Capture the cell that displays the provided text and extract its [X, Y] central coordinate. 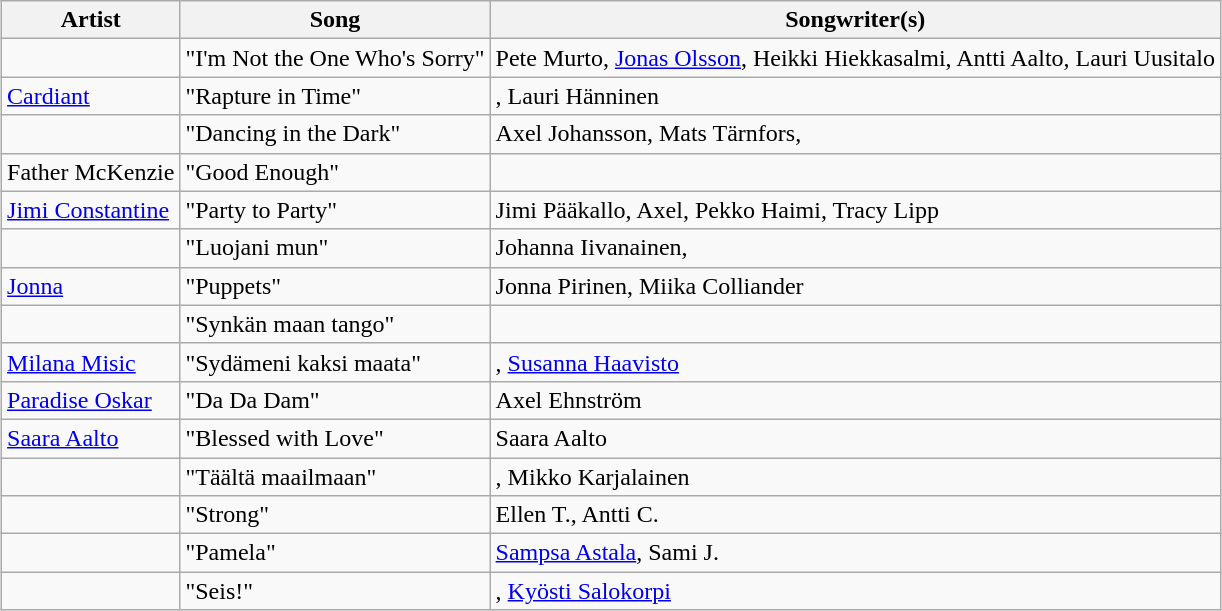
"Pamela" [335, 553]
Father McKenzie [91, 172]
Johanna Iivanainen, [855, 248]
Sampsa Astala, Sami J. [855, 553]
Milana Misic [91, 362]
"Party to Party" [335, 210]
"Dancing in the Dark" [335, 134]
"Seis!" [335, 591]
"I'm Not the One Who's Sorry" [335, 58]
"Synkän maan tango" [335, 324]
"Good Enough" [335, 172]
, Kyösti Salokorpi [855, 591]
Axel Johansson, Mats Tärnfors, [855, 134]
, Mikko Karjalainen [855, 477]
Artist [91, 20]
Songwriter(s) [855, 20]
"Täältä maailmaan" [335, 477]
Jonna Pirinen, Miika Colliander [855, 286]
"Da Da Dam" [335, 400]
"Rapture in Time" [335, 96]
, Lauri Hänninen [855, 96]
"Blessed with Love" [335, 438]
Jonna [91, 286]
Jimi Pääkallo, Axel, Pekko Haimi, Tracy Lipp [855, 210]
, Susanna Haavisto [855, 362]
Cardiant [91, 96]
Pete Murto, Jonas Olsson, Heikki Hiekkasalmi, Antti Aalto, Lauri Uusitalo [855, 58]
Paradise Oskar [91, 400]
"Strong" [335, 515]
"Sydämeni kaksi maata" [335, 362]
Song [335, 20]
"Puppets" [335, 286]
"Luojani mun" [335, 248]
Jimi Constantine [91, 210]
Ellen T., Antti C. [855, 515]
Axel Ehnström [855, 400]
